Identify which cell holds the provided text, then report its (x, y) central coordinate. 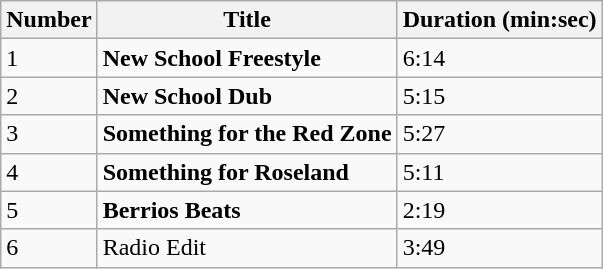
5 (49, 210)
Berrios Beats (247, 210)
Radio Edit (247, 248)
New School Dub (247, 96)
5:11 (500, 172)
6 (49, 248)
Duration (min:sec) (500, 20)
3 (49, 134)
New School Freestyle (247, 58)
5:27 (500, 134)
1 (49, 58)
Number (49, 20)
Something for Roseland (247, 172)
2:19 (500, 210)
4 (49, 172)
2 (49, 96)
Title (247, 20)
6:14 (500, 58)
Something for the Red Zone (247, 134)
5:15 (500, 96)
3:49 (500, 248)
